Capture the cell that displays the provided text and extract its [x, y] central coordinate. 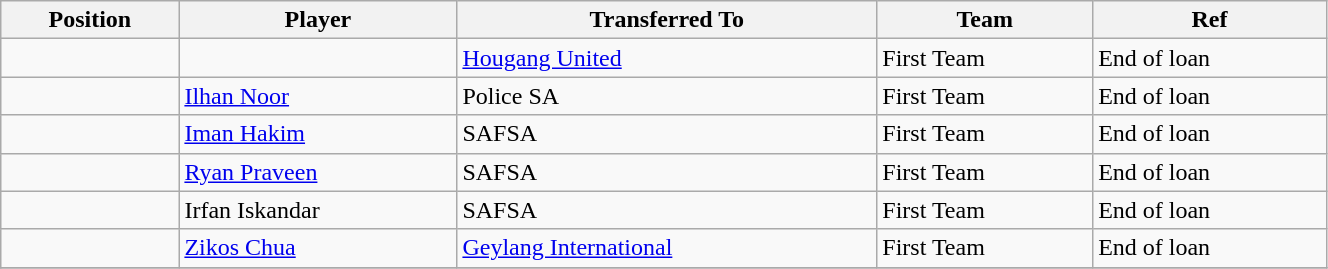
Police SA [667, 96]
Irfan Iskandar [318, 210]
Ref [1210, 20]
Hougang United [667, 58]
Geylang International [667, 248]
Player [318, 20]
Zikos Chua [318, 248]
Transferred To [667, 20]
Position [90, 20]
Iman Hakim [318, 134]
Ilhan Noor [318, 96]
Ryan Praveen [318, 172]
Team [985, 20]
